Return [X, Y] of the center of cell containing provided text 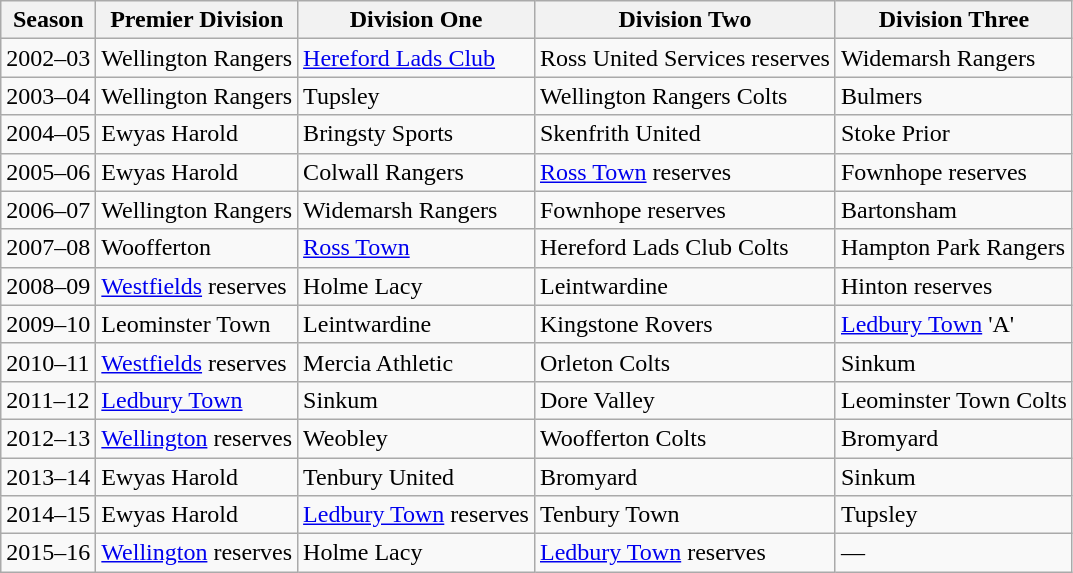
Division One [416, 20]
2011–12 [48, 400]
Hereford Lads Club Colts [684, 248]
2007–08 [48, 248]
Kingstone Rovers [684, 324]
2002–03 [48, 58]
2012–13 [48, 438]
Division Two [684, 20]
Tenbury Town [684, 515]
— [954, 553]
2009–10 [48, 324]
Woofferton [197, 248]
Orleton Colts [684, 362]
Dore Valley [684, 400]
Bartonsham [954, 210]
Tenbury United [416, 477]
2008–09 [48, 286]
Hereford Lads Club [416, 58]
Ledbury Town 'A' [954, 324]
Ross Town reserves [684, 172]
Colwall Rangers [416, 172]
2005–06 [48, 172]
Ross United Services reserves [684, 58]
Bulmers [954, 96]
Season [48, 20]
2003–04 [48, 96]
Leominster Town [197, 324]
Wellington Rangers Colts [684, 96]
Skenfrith United [684, 134]
Bringsty Sports [416, 134]
Mercia Athletic [416, 362]
Leominster Town Colts [954, 400]
Stoke Prior [954, 134]
Woofferton Colts [684, 438]
2010–11 [48, 362]
2013–14 [48, 477]
2006–07 [48, 210]
2014–15 [48, 515]
2015–16 [48, 553]
Hampton Park Rangers [954, 248]
Ross Town [416, 248]
Premier Division [197, 20]
2004–05 [48, 134]
Division Three [954, 20]
Ledbury Town [197, 400]
Weobley [416, 438]
Hinton reserves [954, 286]
